Find where the given text appears and provide that cell's center as (X, Y) coordinate. 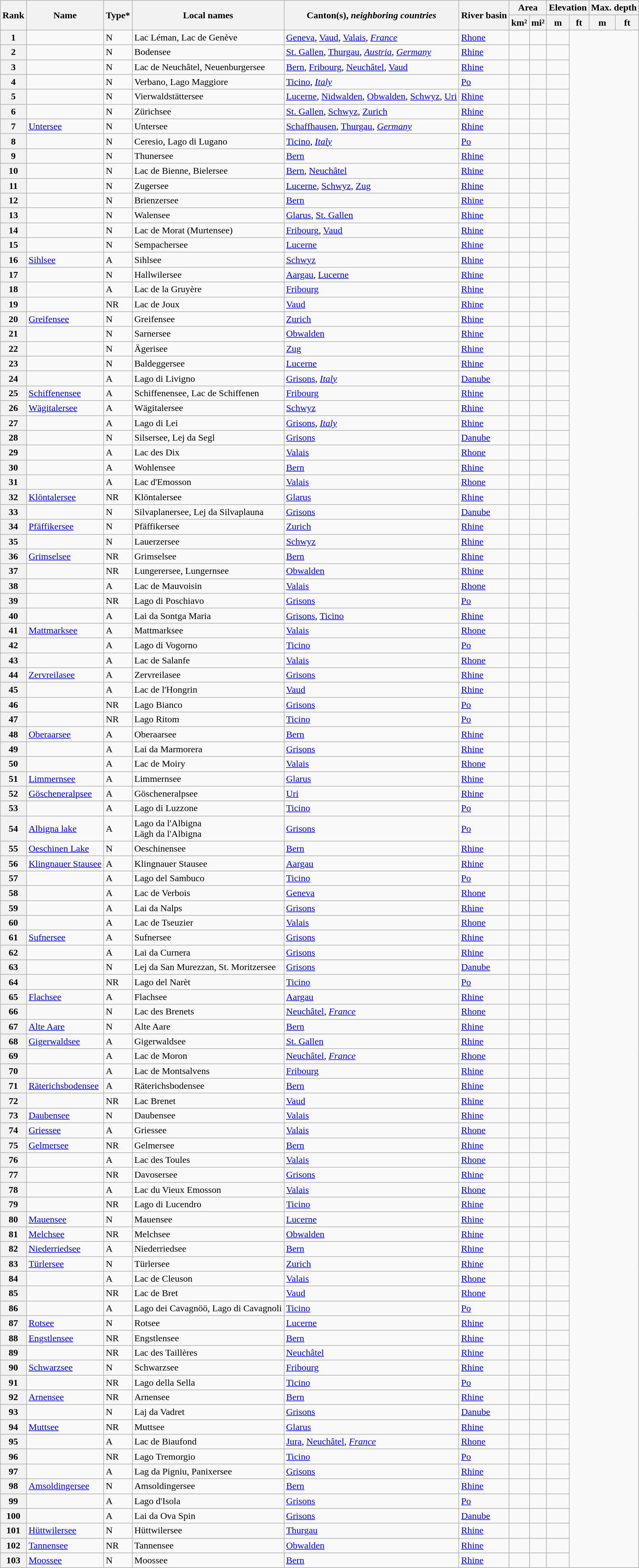
99 (13, 1501)
50 (13, 764)
77 (13, 1175)
Lac d'Emosson (208, 482)
66 (13, 1012)
Glarus, St. Gallen (371, 215)
24 (13, 378)
Lac de Montsalvens (208, 1071)
Zug (371, 349)
Lac de Bienne, Bielersee (208, 171)
30 (13, 467)
95 (13, 1442)
27 (13, 423)
34 (13, 527)
Lago di Lucendro (208, 1205)
Lac des Dix (208, 453)
52 (13, 794)
85 (13, 1293)
Neuchâtel (371, 1353)
Lac de Moron (208, 1056)
88 (13, 1338)
92 (13, 1397)
Schiffenensee (65, 393)
3 (13, 67)
Lac de la Gruyère (208, 289)
38 (13, 586)
Type* (118, 15)
Lago di Poschiavo (208, 601)
Oeschinen Lake (65, 848)
33 (13, 512)
Lucerne, Nidwalden, Obwalden, Schwyz, Uri (371, 97)
Lucerne, Schwyz, Zug (371, 186)
69 (13, 1056)
44 (13, 675)
53 (13, 808)
Lago di Lei (208, 423)
8 (13, 141)
62 (13, 952)
Lac de Moiry (208, 764)
Geneva (371, 893)
81 (13, 1234)
Hallwilersee (208, 275)
65 (13, 997)
Lai da Ova Spin (208, 1516)
mi² (538, 23)
Fribourg, Vaud (371, 230)
61 (13, 938)
Lago Ritom (208, 720)
67 (13, 1027)
Zugersee (208, 186)
Lac de Salanfe (208, 660)
Vierwaldstättersee (208, 97)
2 (13, 52)
51 (13, 779)
Lai da Nalps (208, 908)
29 (13, 453)
40 (13, 616)
Oeschinensee (208, 848)
Geneva, Vaud, Valais, France (371, 37)
Wohlensee (208, 467)
73 (13, 1115)
Lago di Livigno (208, 378)
19 (13, 304)
25 (13, 393)
Lago della Sella (208, 1383)
Lauerzersee (208, 541)
Lac de Cleuson (208, 1279)
Lac de Joux (208, 304)
94 (13, 1427)
Lac des Taillères (208, 1353)
48 (13, 734)
97 (13, 1471)
Lac de Verbois (208, 893)
39 (13, 601)
37 (13, 571)
Bodensee (208, 52)
91 (13, 1383)
56 (13, 863)
Lago dei Cavagnöö, Lago di Cavagnoli (208, 1308)
28 (13, 438)
23 (13, 363)
Lej da San Murezzan, St. Moritzersee (208, 967)
79 (13, 1205)
Sarnersee (208, 334)
Lago di Luzzone (208, 808)
Lai da Curnera (208, 952)
86 (13, 1308)
Lac des Toules (208, 1160)
Rank (13, 15)
103 (13, 1560)
St. Gallen (371, 1041)
41 (13, 630)
Lag da Pigniu, Panixersee (208, 1471)
21 (13, 334)
63 (13, 967)
84 (13, 1279)
Brienzersee (208, 201)
Lai da Marmorera (208, 749)
93 (13, 1412)
90 (13, 1367)
58 (13, 893)
Ceresio, Lago di Lugano (208, 141)
Elevation (568, 8)
76 (13, 1160)
Baldeggersee (208, 363)
Lago del Narèt (208, 982)
57 (13, 878)
101 (13, 1531)
98 (13, 1486)
Lac de Tseuzier (208, 923)
Canton(s), neighboring countries (371, 15)
Lac Léman, Lac de Genève (208, 37)
Lac de Bret (208, 1293)
Davosersee (208, 1175)
31 (13, 482)
5 (13, 97)
Lago di Vogorno (208, 645)
9 (13, 156)
45 (13, 690)
St. Gallen, Thurgau, Austria, Germany (371, 52)
Lac du Vieux Emosson (208, 1190)
71 (13, 1086)
35 (13, 541)
6 (13, 111)
Lac des Brenets (208, 1012)
89 (13, 1353)
Schiffenensee, Lac de Schiffenen (208, 393)
Walensee (208, 215)
16 (13, 260)
72 (13, 1101)
80 (13, 1219)
Lungerersee, Lungernsee (208, 571)
87 (13, 1323)
Silsersee, Lej da Segl (208, 438)
Jura, Neuchâtel, France (371, 1442)
Albigna lake (65, 828)
Aargau, Lucerne (371, 275)
4 (13, 82)
Schaffhausen, Thurgau, Germany (371, 126)
Lago del Sambuco (208, 878)
14 (13, 230)
Verbano, Lago Maggiore (208, 82)
1 (13, 37)
Lac de Neuchâtel, Neuenburgersee (208, 67)
Bern, Fribourg, Neuchâtel, Vaud (371, 67)
32 (13, 497)
17 (13, 275)
75 (13, 1145)
43 (13, 660)
15 (13, 245)
Lac de Mauvoisin (208, 586)
26 (13, 408)
Thunersee (208, 156)
10 (13, 171)
km² (519, 23)
Max. depth (614, 8)
64 (13, 982)
55 (13, 848)
Lago da l'Albigna Lägh da l'Albigna (208, 828)
Lac de Morat (Murtensee) (208, 230)
Lago Tremorgio (208, 1457)
St. Gallen, Schwyz, Zurich (371, 111)
River basin (484, 15)
Sempachersee (208, 245)
13 (13, 215)
70 (13, 1071)
Lac de l'Hongrin (208, 690)
83 (13, 1264)
74 (13, 1130)
Lac Brenet (208, 1101)
47 (13, 720)
102 (13, 1545)
Zürichsee (208, 111)
59 (13, 908)
Silvaplanersee, Lej da Silvaplauna (208, 512)
54 (13, 828)
22 (13, 349)
36 (13, 556)
7 (13, 126)
Name (65, 15)
Lago Bianco (208, 705)
18 (13, 289)
11 (13, 186)
96 (13, 1457)
Lai da Sontga Maria (208, 616)
Area (528, 8)
Lac de Biaufond (208, 1442)
Laj da Vadret (208, 1412)
Grisons, Ticino (371, 616)
68 (13, 1041)
49 (13, 749)
100 (13, 1516)
46 (13, 705)
60 (13, 923)
Thurgau (371, 1531)
20 (13, 319)
Lago d'Isola (208, 1501)
82 (13, 1249)
Ägerisee (208, 349)
Uri (371, 794)
Bern, Neuchâtel (371, 171)
78 (13, 1190)
42 (13, 645)
Local names (208, 15)
12 (13, 201)
